Return the [X, Y] coordinate for the center point of the cell that contains the specified text.  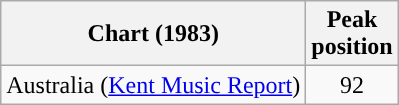
Australia (Kent Music Report) [154, 85]
92 [352, 85]
Peakposition [352, 34]
Chart (1983) [154, 34]
